Return the (X, Y) coordinate for the center point of the cell that contains the specified text.  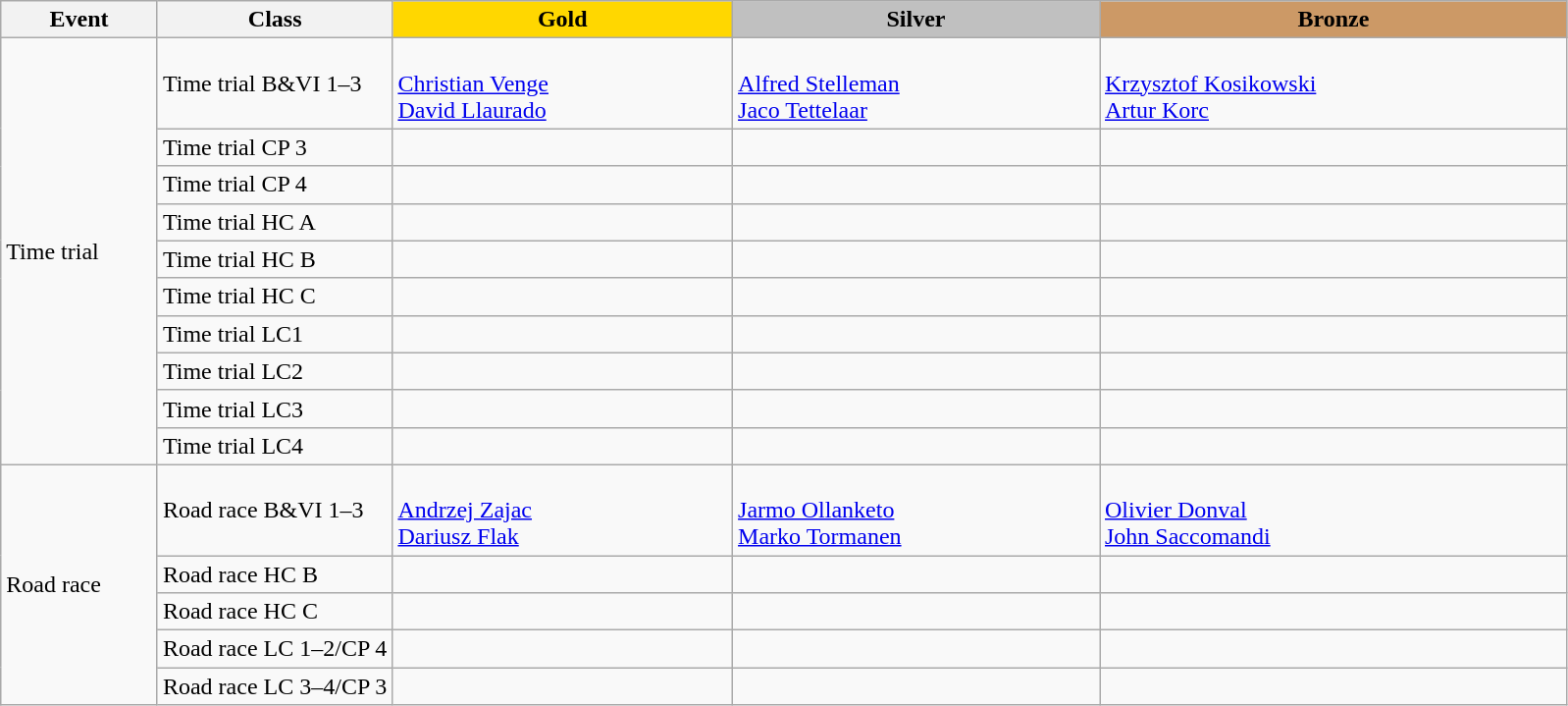
Class (275, 20)
Time trial CP 3 (275, 147)
Time trial HC B (275, 259)
Road race LC 3–4/CP 3 (275, 686)
Silver (916, 20)
Olivier Donval John Saccomandi (1333, 510)
Time trial HC C (275, 297)
Krzysztof Kosikowski Artur Korc (1333, 83)
Road race (79, 584)
Road race B&VI 1–3 (275, 510)
Jarmo Ollanketo Marko Tormanen (916, 510)
Time trial LC3 (275, 408)
Time trial (79, 251)
Andrzej Zajac Dariusz Flak (563, 510)
Event (79, 20)
Christian Venge David Llaurado (563, 83)
Road race LC 1–2/CP 4 (275, 649)
Alfred Stelleman Jaco Tettelaar (916, 83)
Time trial B&VI 1–3 (275, 83)
Road race HC B (275, 574)
Road race HC C (275, 612)
Bronze (1333, 20)
Time trial CP 4 (275, 185)
Time trial LC1 (275, 334)
Time trial LC2 (275, 371)
Time trial LC4 (275, 446)
Time trial HC A (275, 222)
Gold (563, 20)
